Return the (x, y) coordinate for the center point of the cell that contains the specified text.  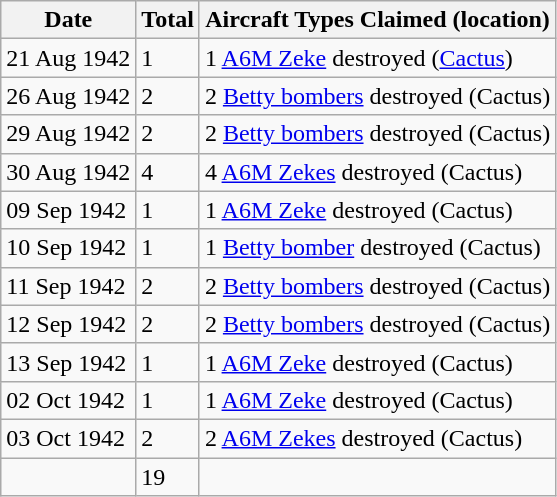
11 Sep 1942 (68, 286)
4 A6M Zekes destroyed (Cactus) (377, 172)
2 A6M Zekes destroyed (Cactus) (377, 438)
21 Aug 1942 (68, 58)
13 Sep 1942 (68, 362)
29 Aug 1942 (68, 134)
30 Aug 1942 (68, 172)
10 Sep 1942 (68, 248)
4 (168, 172)
1 Betty bomber destroyed (Cactus) (377, 248)
26 Aug 1942 (68, 96)
12 Sep 1942 (68, 324)
03 Oct 1942 (68, 438)
09 Sep 1942 (68, 210)
19 (168, 477)
02 Oct 1942 (68, 400)
Aircraft Types Claimed (location) (377, 20)
Date (68, 20)
Total (168, 20)
